Find where the given text appears and provide that cell's center as [x, y] coordinate. 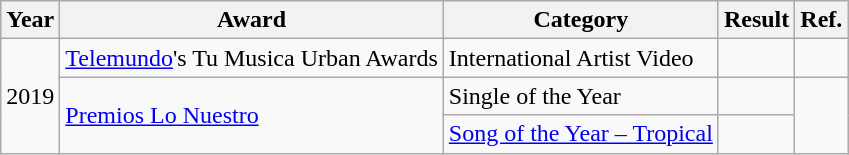
Telemundo's Tu Musica Urban Awards [252, 58]
International Artist Video [580, 58]
2019 [30, 96]
Ref. [822, 20]
Result [756, 20]
Year [30, 20]
Song of the Year – Tropical [580, 134]
Award [252, 20]
Category [580, 20]
Premios Lo Nuestro [252, 115]
Single of the Year [580, 96]
